Find where the given text appears and provide that cell's center as [X, Y] coordinate. 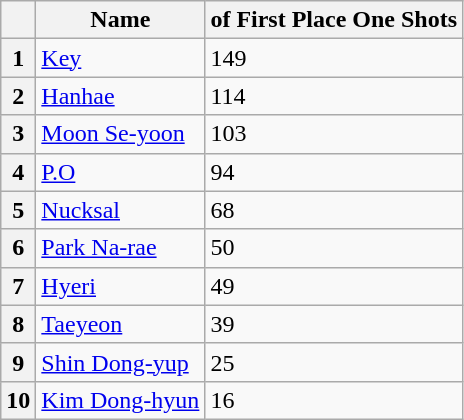
Key [120, 58]
114 [334, 96]
2 [18, 96]
3 [18, 134]
50 [334, 248]
1 [18, 58]
39 [334, 324]
103 [334, 134]
Kim Dong-hyun [120, 400]
25 [334, 362]
94 [334, 172]
4 [18, 172]
6 [18, 248]
5 [18, 210]
9 [18, 362]
Nucksal [120, 210]
Hanhae [120, 96]
P.O [120, 172]
10 [18, 400]
of First Place One Shots [334, 20]
Moon Se-yoon [120, 134]
149 [334, 58]
Hyeri [120, 286]
8 [18, 324]
68 [334, 210]
Name [120, 20]
Shin Dong-yup [120, 362]
7 [18, 286]
16 [334, 400]
Park Na-rae [120, 248]
Taeyeon [120, 324]
49 [334, 286]
